Find where the given text appears and provide that cell's center as (X, Y) coordinate. 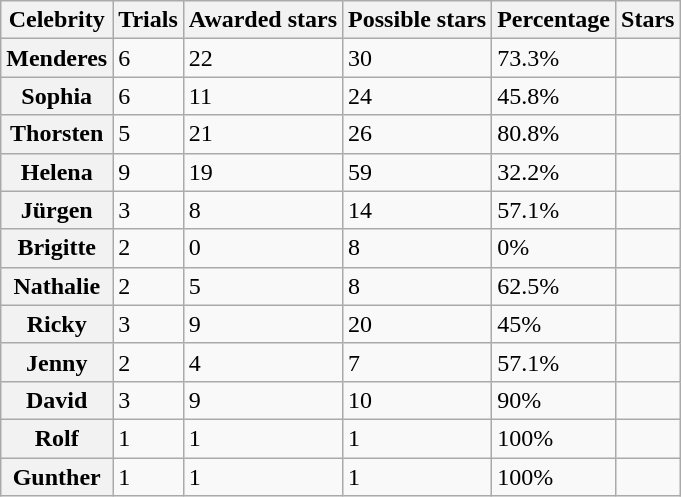
Brigitte (57, 248)
0% (554, 248)
Possible stars (418, 20)
62.5% (554, 286)
Helena (57, 172)
Jenny (57, 362)
24 (418, 96)
21 (262, 134)
David (57, 400)
Trials (148, 20)
80.8% (554, 134)
Awarded stars (262, 20)
30 (418, 58)
Nathalie (57, 286)
19 (262, 172)
Percentage (554, 20)
Gunther (57, 477)
7 (418, 362)
Celebrity (57, 20)
45.8% (554, 96)
Ricky (57, 324)
22 (262, 58)
90% (554, 400)
14 (418, 210)
20 (418, 324)
59 (418, 172)
73.3% (554, 58)
11 (262, 96)
Rolf (57, 438)
10 (418, 400)
Menderes (57, 58)
Stars (648, 20)
4 (262, 362)
Thorsten (57, 134)
32.2% (554, 172)
26 (418, 134)
Jürgen (57, 210)
0 (262, 248)
45% (554, 324)
Sophia (57, 96)
